Pinpoint the cell where the given text exists, returning its [X, Y] midpoint coordinate. 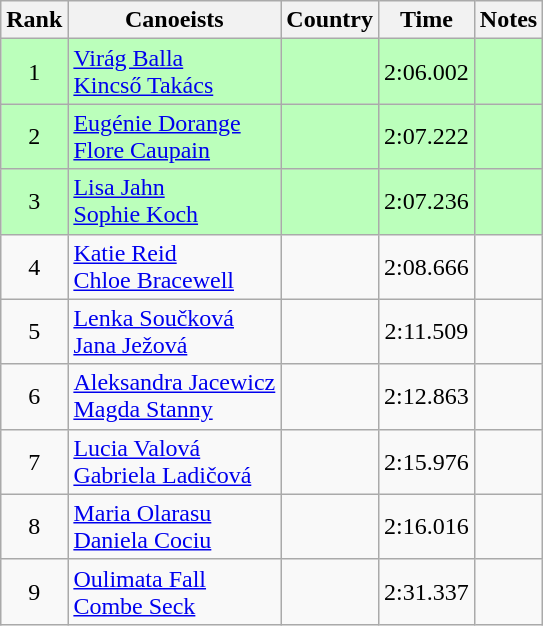
Maria OlarasuDaniela Cociu [174, 526]
2:06.002 [427, 72]
5 [34, 332]
Virág BallaKincső Takács [174, 72]
Oulimata FallCombe Seck [174, 592]
Katie ReidChloe Bracewell [174, 266]
2:31.337 [427, 592]
Aleksandra JacewiczMagda Stanny [174, 396]
2:07.222 [427, 136]
7 [34, 462]
Country [330, 20]
2:07.236 [427, 202]
6 [34, 396]
Lenka SoučkováJana Ježová [174, 332]
2:15.976 [427, 462]
9 [34, 592]
2:11.509 [427, 332]
4 [34, 266]
Canoeists [174, 20]
Time [427, 20]
8 [34, 526]
Lucia ValováGabriela Ladičová [174, 462]
2 [34, 136]
Rank [34, 20]
2:12.863 [427, 396]
1 [34, 72]
Notes [508, 20]
2:08.666 [427, 266]
Lisa JahnSophie Koch [174, 202]
Eugénie DorangeFlore Caupain [174, 136]
3 [34, 202]
2:16.016 [427, 526]
